From the cell containing the given text, extract its center point as [x, y] coordinate. 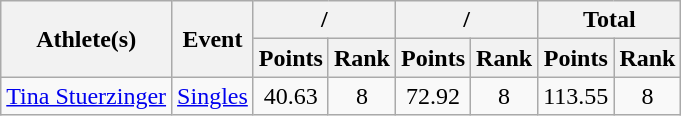
Total [610, 20]
113.55 [576, 96]
Event [213, 39]
Athlete(s) [86, 39]
72.92 [434, 96]
40.63 [290, 96]
Singles [213, 96]
Tina Stuerzinger [86, 96]
